Return the (X, Y) coordinate for the center point of the cell that contains the specified text.  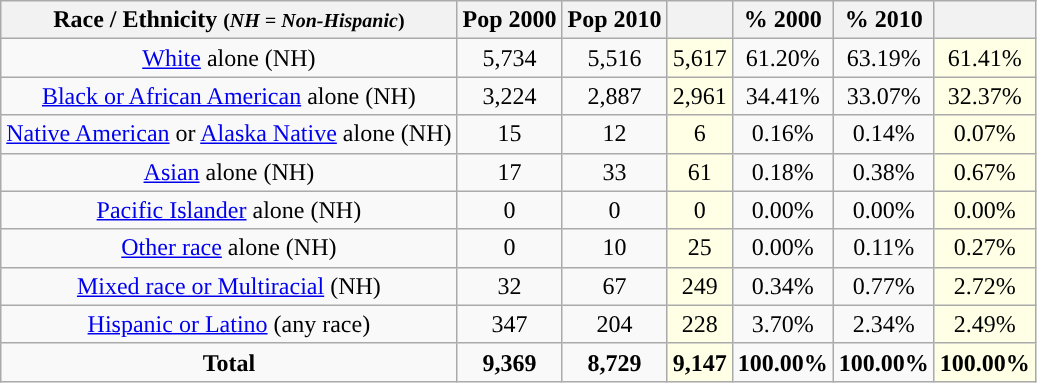
9,147 (700, 362)
0.67% (984, 172)
61.20% (782, 58)
61.41% (984, 58)
0.27% (984, 248)
Asian alone (NH) (229, 172)
5,734 (510, 58)
25 (700, 248)
0.16% (782, 134)
249 (700, 286)
12 (614, 134)
2.72% (984, 286)
32.37% (984, 96)
Pop 2010 (614, 20)
0.38% (884, 172)
204 (614, 324)
33.07% (884, 96)
% 2010 (884, 20)
Pacific Islander alone (NH) (229, 210)
Total (229, 362)
6 (700, 134)
228 (700, 324)
0.18% (782, 172)
0.77% (884, 286)
0.34% (782, 286)
Mixed race or Multiracial (NH) (229, 286)
2.49% (984, 324)
2,887 (614, 96)
34.41% (782, 96)
3.70% (782, 324)
0.11% (884, 248)
White alone (NH) (229, 58)
8,729 (614, 362)
0.07% (984, 134)
63.19% (884, 58)
61 (700, 172)
67 (614, 286)
5,617 (700, 58)
10 (614, 248)
Other race alone (NH) (229, 248)
347 (510, 324)
5,516 (614, 58)
15 (510, 134)
Native American or Alaska Native alone (NH) (229, 134)
% 2000 (782, 20)
Pop 2000 (510, 20)
2,961 (700, 96)
0.14% (884, 134)
3,224 (510, 96)
32 (510, 286)
2.34% (884, 324)
9,369 (510, 362)
17 (510, 172)
Black or African American alone (NH) (229, 96)
Hispanic or Latino (any race) (229, 324)
Race / Ethnicity (NH = Non-Hispanic) (229, 20)
33 (614, 172)
